From the cell containing the given text, extract its center point as (X, Y) coordinate. 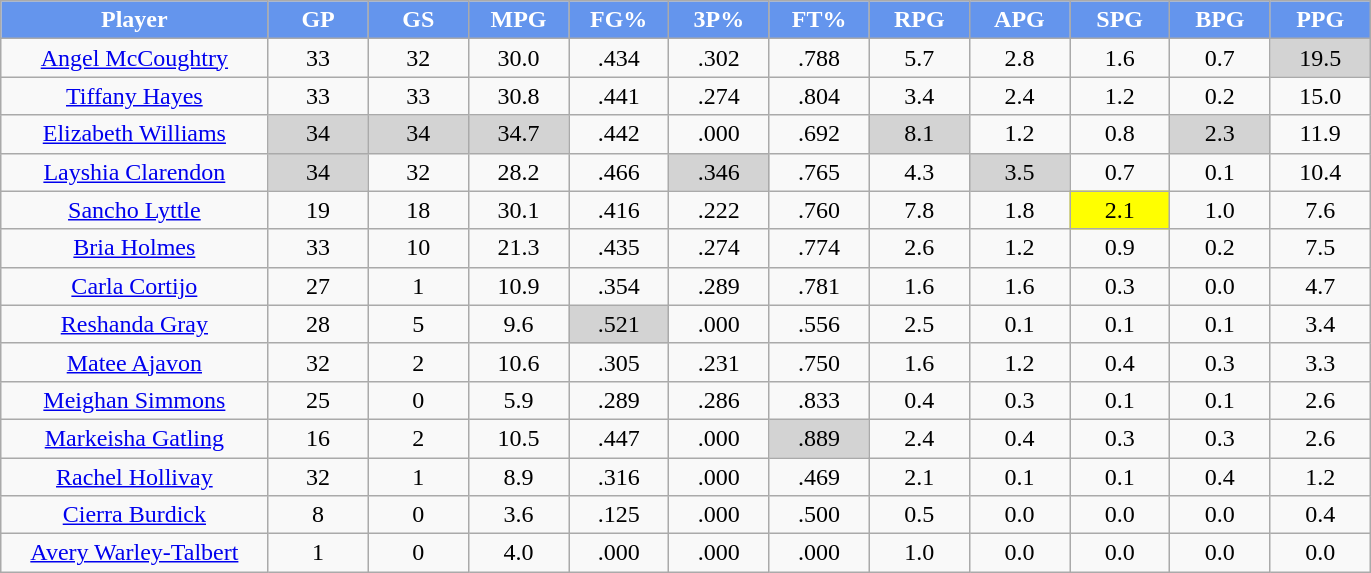
27 (318, 286)
RPG (919, 20)
10.5 (518, 438)
5.9 (518, 400)
Markeisha Gatling (134, 438)
.447 (619, 438)
SPG (1120, 20)
.125 (619, 515)
19.5 (1320, 58)
.781 (819, 286)
.302 (719, 58)
34.7 (518, 134)
30.8 (518, 96)
.434 (619, 58)
.521 (619, 324)
.833 (819, 400)
.441 (619, 96)
16 (318, 438)
18 (418, 210)
.354 (619, 286)
Elizabeth Williams (134, 134)
FT% (819, 20)
28 (318, 324)
.442 (619, 134)
25 (318, 400)
3.3 (1320, 362)
0.9 (1120, 248)
APG (1019, 20)
2.5 (919, 324)
19 (318, 210)
PPG (1320, 20)
10.6 (518, 362)
10.9 (518, 286)
10 (418, 248)
4.0 (518, 553)
Avery Warley-Talbert (134, 553)
BPG (1220, 20)
.466 (619, 172)
30.1 (518, 210)
4.7 (1320, 286)
.222 (719, 210)
Angel McCoughtry (134, 58)
21.3 (518, 248)
1.8 (1019, 210)
9.6 (518, 324)
7.6 (1320, 210)
.750 (819, 362)
.316 (619, 477)
.286 (719, 400)
3.6 (518, 515)
3.5 (1019, 172)
.804 (819, 96)
Matee Ajavon (134, 362)
FG% (619, 20)
Reshanda Gray (134, 324)
.774 (819, 248)
Rachel Hollivay (134, 477)
.416 (619, 210)
5.7 (919, 58)
7.5 (1320, 248)
Meighan Simmons (134, 400)
0.8 (1120, 134)
.889 (819, 438)
8 (318, 515)
Player (134, 20)
Bria Holmes (134, 248)
MPG (518, 20)
30.0 (518, 58)
11.9 (1320, 134)
Carla Cortijo (134, 286)
2.3 (1220, 134)
.346 (719, 172)
GS (418, 20)
2.8 (1019, 58)
GP (318, 20)
.788 (819, 58)
.231 (719, 362)
28.2 (518, 172)
4.3 (919, 172)
Sancho Lyttle (134, 210)
.765 (819, 172)
15.0 (1320, 96)
Cierra Burdick (134, 515)
10.4 (1320, 172)
3P% (719, 20)
0.5 (919, 515)
8.9 (518, 477)
Layshia Clarendon (134, 172)
.556 (819, 324)
5 (418, 324)
Tiffany Hayes (134, 96)
.305 (619, 362)
8.1 (919, 134)
.469 (819, 477)
.692 (819, 134)
7.8 (919, 210)
.435 (619, 248)
.760 (819, 210)
.500 (819, 515)
